Identify which cell holds the provided text, then report its [X, Y] central coordinate. 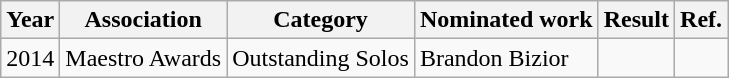
Maestro Awards [144, 58]
Association [144, 20]
Nominated work [506, 20]
Category [321, 20]
Result [636, 20]
Ref. [702, 20]
Year [30, 20]
2014 [30, 58]
Outstanding Solos [321, 58]
Brandon Bizior [506, 58]
